Provide the (x, y) coordinate of the cell's center where the given text is located.  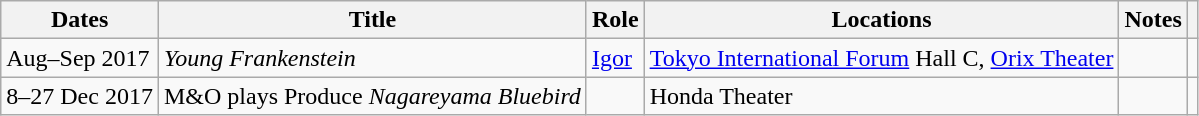
Notes (1153, 20)
Locations (882, 20)
Aug–Sep 2017 (80, 58)
8–27 Dec 2017 (80, 96)
Young Frankenstein (372, 58)
Igor (615, 58)
Role (615, 20)
Honda Theater (882, 96)
M&O plays Produce Nagareyama Bluebird (372, 96)
Title (372, 20)
Tokyo International Forum Hall C, Orix Theater (882, 58)
Dates (80, 20)
